Search for the cell housing the specified text and yield its (x, y) center coordinate. 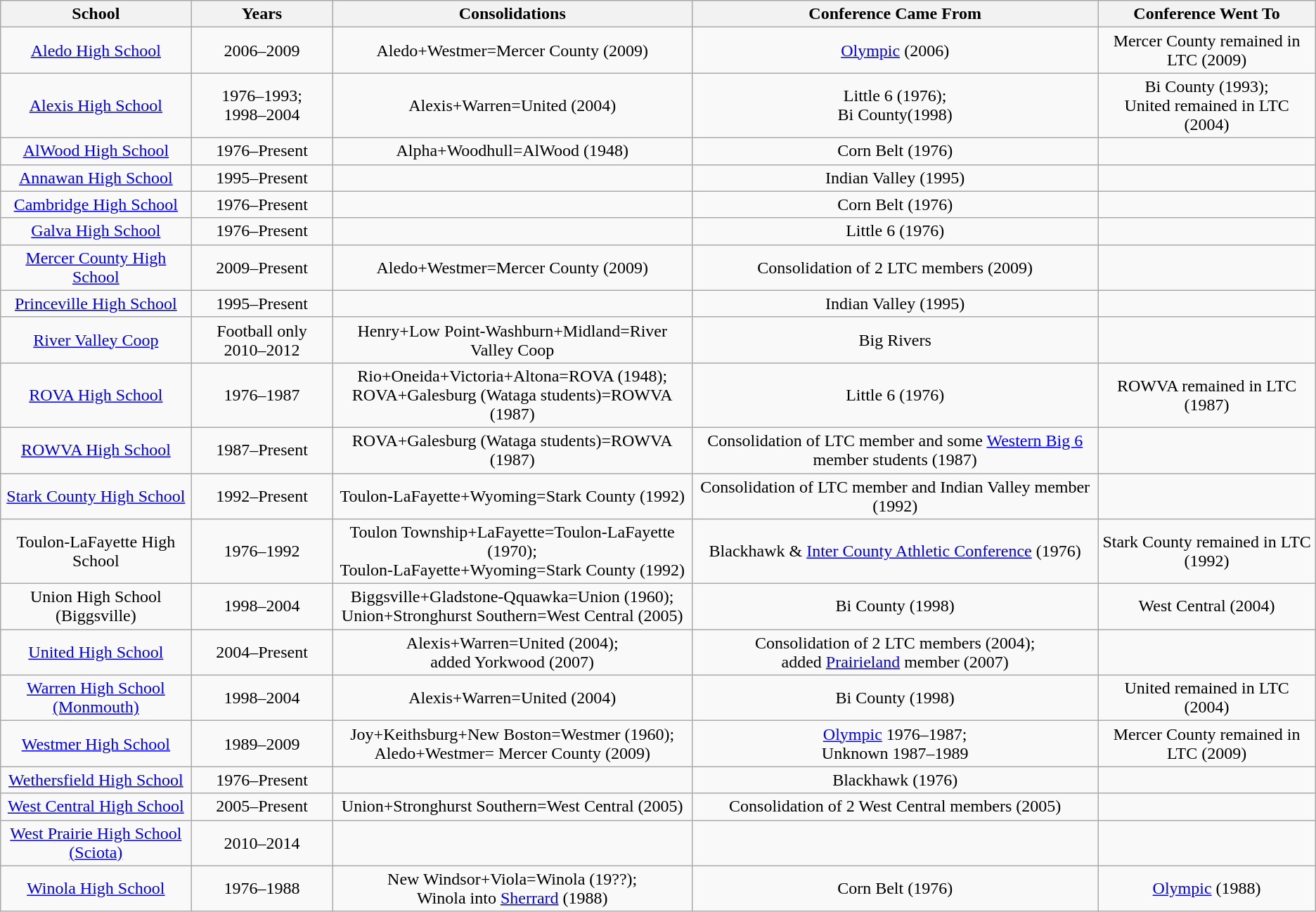
Conference Went To (1206, 14)
1987–Present (262, 450)
West Central (2004) (1206, 607)
River Valley Coop (96, 340)
Bi County (1993);United remained in LTC (2004) (1206, 105)
Winola High School (96, 888)
Big Rivers (895, 340)
Olympic (1988) (1206, 888)
Toulon-LaFayette High School (96, 552)
1976–1987 (262, 395)
Henry+Low Point-Washburn+Midland=River Valley Coop (512, 340)
ROWVA remained in LTC (1987) (1206, 395)
Union+Stronghurst Southern=West Central (2005) (512, 807)
Biggsville+Gladstone-Qquawka=Union (1960);Union+Stronghurst Southern=West Central (2005) (512, 607)
Olympic (2006) (895, 51)
Alexis High School (96, 105)
Alexis+Warren=United (2004);added Yorkwood (2007) (512, 652)
1976–1993;1998–2004 (262, 105)
Westmer High School (96, 743)
Olympic 1976–1987;Unknown 1987–1989 (895, 743)
Little 6 (1976);Bi County(1998) (895, 105)
2006–2009 (262, 51)
Toulon Township+LaFayette=Toulon-LaFayette (1970);Toulon-LaFayette+Wyoming=Stark County (1992) (512, 552)
West Central High School (96, 807)
Galva High School (96, 231)
Rio+Oneida+Victoria+Altona=ROVA (1948);ROVA+Galesburg (Wataga students)=ROWVA (1987) (512, 395)
Princeville High School (96, 304)
ROWVA High School (96, 450)
Annawan High School (96, 178)
United remained in LTC (2004) (1206, 698)
Joy+Keithsburg+New Boston=Westmer (1960);Aledo+Westmer= Mercer County (2009) (512, 743)
Stark County remained in LTC (1992) (1206, 552)
Consolidation of LTC member and Indian Valley member (1992) (895, 496)
Blackhawk (1976) (895, 780)
2009–Present (262, 267)
Consolidation of 2 West Central members (2005) (895, 807)
Cambridge High School (96, 204)
Blackhawk & Inter County Athletic Conference (1976) (895, 552)
Consolidation of 2 LTC members (2009) (895, 267)
2004–Present (262, 652)
Mercer County High School (96, 267)
Alpha+Woodhull=AlWood (1948) (512, 151)
New Windsor+Viola=Winola (19??);Winola into Sherrard (1988) (512, 888)
Stark County High School (96, 496)
Toulon-LaFayette+Wyoming=Stark County (1992) (512, 496)
Consolidation of 2 LTC members (2004);added Prairieland member (2007) (895, 652)
AlWood High School (96, 151)
Warren High School (Monmouth) (96, 698)
Wethersfield High School (96, 780)
Consolidation of LTC member and some Western Big 6 member students (1987) (895, 450)
1976–1992 (262, 552)
2010–2014 (262, 843)
1976–1988 (262, 888)
School (96, 14)
Football only 2010–2012 (262, 340)
Years (262, 14)
United High School (96, 652)
Conference Came From (895, 14)
2005–Present (262, 807)
Consolidations (512, 14)
ROVA+Galesburg (Wataga students)=ROWVA (1987) (512, 450)
Aledo High School (96, 51)
Union High School (Biggsville) (96, 607)
1992–Present (262, 496)
ROVA High School (96, 395)
1989–2009 (262, 743)
West Prairie High School (Sciota) (96, 843)
